Scan for the cell matching the given text and deliver its [X, Y] coordinate at center. 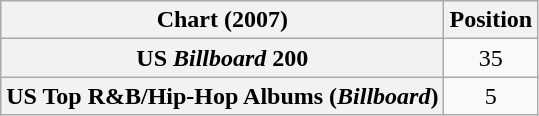
35 [491, 58]
Chart (2007) [222, 20]
5 [491, 96]
US Billboard 200 [222, 58]
US Top R&B/Hip-Hop Albums (Billboard) [222, 96]
Position [491, 20]
